Find where the given text appears and provide that cell's center as (x, y) coordinate. 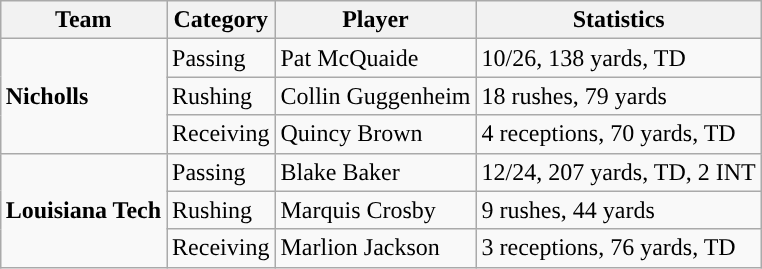
4 receptions, 70 yards, TD (618, 134)
Collin Guggenheim (376, 96)
Blake Baker (376, 172)
Quincy Brown (376, 134)
Category (221, 20)
Player (376, 20)
Louisiana Tech (83, 210)
3 receptions, 76 yards, TD (618, 248)
18 rushes, 79 yards (618, 96)
Statistics (618, 20)
Marlion Jackson (376, 248)
12/24, 207 yards, TD, 2 INT (618, 172)
10/26, 138 yards, TD (618, 58)
9 rushes, 44 yards (618, 210)
Marquis Crosby (376, 210)
Team (83, 20)
Pat McQuaide (376, 58)
Nicholls (83, 96)
